Scan for the cell matching the given text and deliver its (X, Y) coordinate at center. 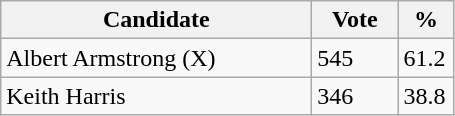
61.2 (426, 58)
Candidate (156, 20)
Keith Harris (156, 96)
Albert Armstrong (X) (156, 58)
545 (355, 58)
346 (355, 96)
Vote (355, 20)
38.8 (426, 96)
% (426, 20)
